Search for the cell housing the specified text and yield its (x, y) center coordinate. 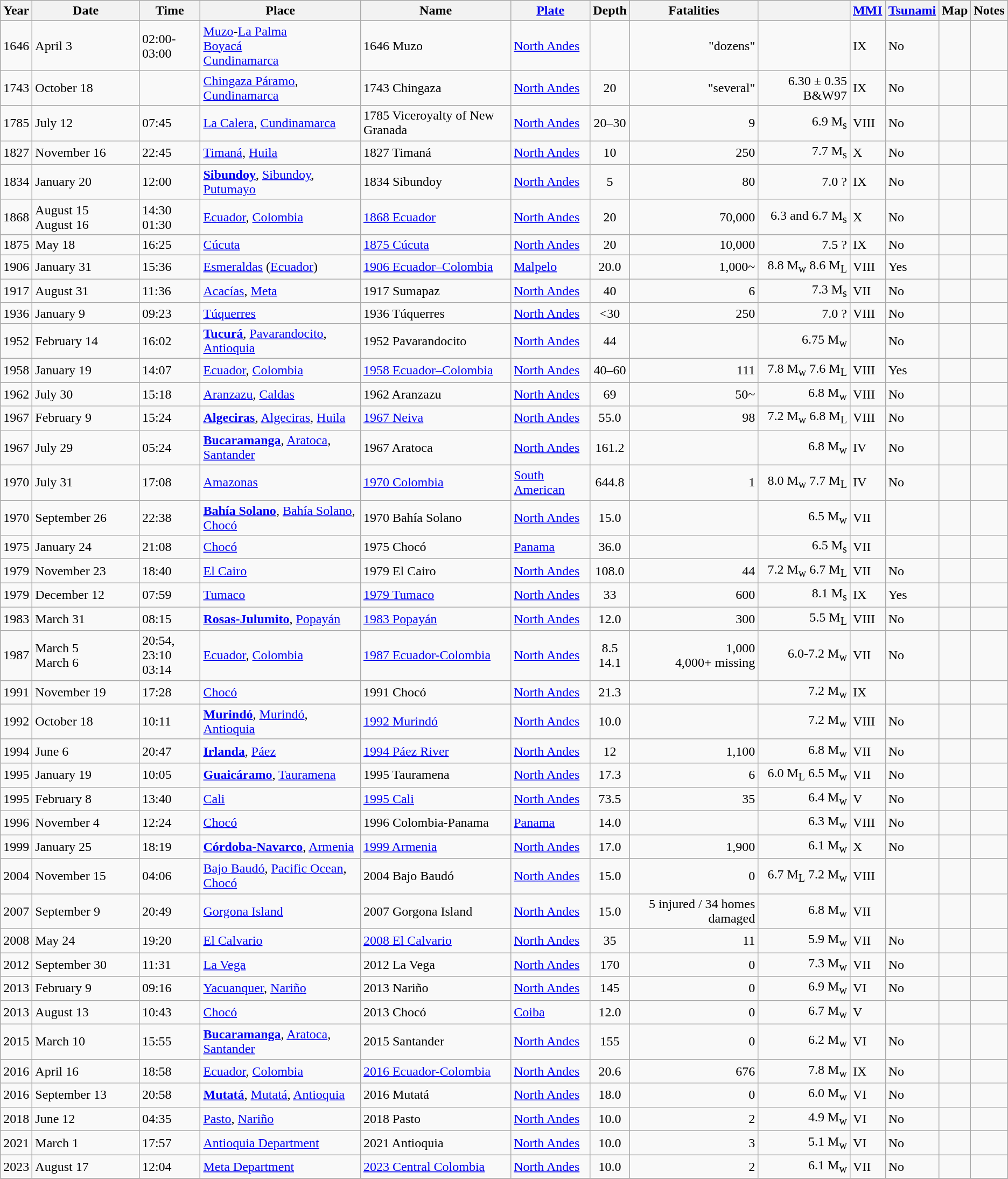
Year (16, 11)
1994 (16, 751)
11 (694, 940)
6.75 Mw (804, 340)
11:36 (170, 291)
644.8 (610, 483)
2023 Central Colombia (435, 1167)
7.8 Mw (804, 1071)
Plate (550, 11)
1967 Neiva (435, 418)
14:07 (170, 370)
1999 Armenia (435, 847)
14.0 (610, 822)
4.9 Mw (804, 1119)
15:24 (170, 418)
98 (694, 418)
5 (610, 182)
September 26 (86, 517)
1979 Tumaco (435, 595)
Bahía Solano, Bahía Solano, Chocó (280, 517)
Amazonas (280, 483)
Timaná, Huila (280, 152)
Murindó, Murindó, Antioquia (280, 722)
8.1 Ms (804, 595)
08:15 (170, 619)
09:16 (170, 988)
<30 (610, 313)
55.0 (610, 418)
155 (610, 1042)
6.0 Mw (804, 1095)
13:40 (170, 799)
May 18 (86, 245)
12 (610, 751)
El Cairo (280, 571)
18:58 (170, 1071)
1868 (16, 217)
17.3 (610, 775)
1999 (16, 847)
1906 Ecuador–Colombia (435, 267)
1958 (16, 370)
6.5 Mw (804, 517)
Mutatá, Mutatá, Antioquia (280, 1095)
22:38 (170, 517)
August 15August 16 (86, 217)
South American (550, 483)
2012 (16, 965)
19:20 (170, 940)
1991 (16, 692)
7.2 Mw 6.7 ML (804, 571)
July 30 (86, 394)
5.5 ML (804, 619)
April 3 (86, 46)
1,900 (694, 847)
November 23 (86, 571)
15:36 (170, 267)
111 (694, 370)
November 16 (86, 152)
1875 Cúcuta (435, 245)
1834 Sibundoy (435, 182)
2016 Ecuador-Colombia (435, 1071)
22:45 (170, 152)
Sibundoy, Sibundoy, Putumayo (280, 182)
July 31 (86, 483)
1992 Murindó (435, 722)
February 8 (86, 799)
1962 (16, 394)
Notes (989, 11)
Place (280, 11)
Fatalities (694, 11)
108.0 (610, 571)
1827 (16, 152)
El Calvario (280, 940)
300 (694, 619)
6.7 ML 7.2 Mw (804, 876)
16:25 (170, 245)
March 1 (86, 1143)
Guaicáramo, Tauramena (280, 775)
1970 Colombia (435, 483)
1646 (16, 46)
Tucurá, Pavarandocito, Antioquia (280, 340)
"dozens" (694, 46)
7.3 Ms (804, 291)
Depth (610, 11)
2023 (16, 1167)
September 9 (86, 911)
69 (610, 394)
20:47 (170, 751)
July 29 (86, 447)
1785 (16, 123)
Chingaza Páramo, Cundinamarca (280, 88)
05:24 (170, 447)
7.3 Mw (804, 965)
21.3 (610, 692)
21:08 (170, 547)
November 15 (86, 876)
2018 Pasto (435, 1119)
7.5 ? (804, 245)
2013 Nariño (435, 988)
1992 (16, 722)
2004 (16, 876)
1952 (16, 340)
1952 Pavarandocito (435, 340)
40 (610, 291)
73.5 (610, 799)
04:35 (170, 1119)
"several" (694, 88)
Malpelo (550, 267)
20:58 (170, 1095)
1936 (16, 313)
Antioquia Department (280, 1143)
1,000~ (694, 267)
1906 (16, 267)
2008 El Calvario (435, 940)
6.9 Ms (804, 123)
7.2 Mw 6.8 ML (804, 418)
January 25 (86, 847)
Name (435, 11)
January 31 (86, 267)
18:19 (170, 847)
2021 Antioquia (435, 1143)
March 10 (86, 1042)
02:00-03:00 (170, 46)
1936 Túquerres (435, 313)
6.4 Mw (804, 799)
November 4 (86, 822)
12:04 (170, 1167)
6.3 Mw (804, 822)
June 12 (86, 1119)
18.0 (610, 1095)
7.7 Ms (804, 152)
December 12 (86, 595)
Yacuanquer, Nariño (280, 988)
Time (170, 11)
Cali (280, 799)
January 24 (86, 547)
September 13 (86, 1095)
Map (955, 11)
Acacías, Meta (280, 291)
2016 Mutatá (435, 1095)
15:55 (170, 1042)
6.5 Ms (804, 547)
6.3 and 6.7 Ms (804, 217)
7.8 Mw 7.6 ML (804, 370)
January 9 (86, 313)
8.514.1 (610, 655)
40–60 (610, 370)
6.2 Mw (804, 1042)
Gorgona Island (280, 911)
6.7 Mw (804, 1012)
Córdoba-Navarco, Armenia (280, 847)
Tumaco (280, 595)
Algeciras, Algeciras, Huila (280, 418)
1834 (16, 182)
Rosas-Julumito, Popayán (280, 619)
1996 (16, 822)
1975 Chocó (435, 547)
09:23 (170, 313)
Bajo Baudó, Pacific Ocean, Chocó (280, 876)
12:24 (170, 822)
17.0 (610, 847)
La Calera, Cundinamarca (280, 123)
Muzo-La PalmaBoyacáCundinamarca (280, 46)
1994 Páez River (435, 751)
1743 (16, 88)
April 16 (86, 1071)
2007 Gorgona Island (435, 911)
9 (694, 123)
16:02 (170, 340)
676 (694, 1071)
1970 Bahía Solano (435, 517)
1868 Ecuador (435, 217)
2007 (16, 911)
1,0004,000+ missing (694, 655)
50~ (694, 394)
May 24 (86, 940)
70,000 (694, 217)
07:45 (170, 123)
La Vega (280, 965)
1995 Tauramena (435, 775)
March 31 (86, 619)
10:05 (170, 775)
1875 (16, 245)
8.0 Mw 7.7 ML (804, 483)
1991 Chocó (435, 692)
2004 Bajo Baudó (435, 876)
MMI (867, 11)
17:08 (170, 483)
3 (694, 1143)
145 (610, 988)
5 injured / 34 homes damaged (694, 911)
17:57 (170, 1143)
07:59 (170, 595)
11:31 (170, 965)
1983 (16, 619)
80 (694, 182)
15:18 (170, 394)
10,000 (694, 245)
2012 La Vega (435, 965)
1962 Aranzazu (435, 394)
17:28 (170, 692)
1,100 (694, 751)
2021 (16, 1143)
33 (610, 595)
Date (86, 11)
600 (694, 595)
1987 (16, 655)
1917 Sumapaz (435, 291)
Meta Department (280, 1167)
04:06 (170, 876)
2008 (16, 940)
2018 (16, 1119)
1983 Popayán (435, 619)
1 (694, 483)
20:54, 23:1003:14 (170, 655)
1979 El Cairo (435, 571)
18:40 (170, 571)
36.0 (610, 547)
20.6 (610, 1071)
Coiba (550, 1012)
5.1 Mw (804, 1143)
August 13 (86, 1012)
September 30 (86, 965)
August 31 (86, 291)
Esmeraldas (Ecuador) (280, 267)
10 (610, 152)
Aranzazu, Caldas (280, 394)
1975 (16, 547)
1996 Colombia-Panama (435, 822)
12:00 (170, 182)
20.0 (610, 267)
170 (610, 965)
1646 Muzo (435, 46)
Túquerres (280, 313)
1967 Aratoca (435, 447)
August 17 (86, 1167)
Cúcuta (280, 245)
1958 Ecuador–Colombia (435, 370)
2013 Chocó (435, 1012)
2015 Santander (435, 1042)
14:3001:30 (170, 217)
June 6 (86, 751)
February 14 (86, 340)
8.8 Mw 8.6 ML (804, 267)
January 20 (86, 182)
1785 Viceroyalty of New Granada (435, 123)
1743 Chingaza (435, 88)
6.0 ML 6.5 Mw (804, 775)
Pasto, Nariño (280, 1119)
November 19 (86, 692)
2015 (16, 1042)
1827 Timaná (435, 152)
1987 Ecuador-Colombia (435, 655)
161.2 (610, 447)
1995 Cali (435, 799)
10:11 (170, 722)
6.30 ± 0.35 B&W97 (804, 88)
10:43 (170, 1012)
20:49 (170, 911)
6.0-7.2 Mw (804, 655)
1917 (16, 291)
Tsunami (912, 11)
5.9 Mw (804, 940)
Irlanda, Páez (280, 751)
July 12 (86, 123)
6.9 Mw (804, 988)
March 5March 6 (86, 655)
20–30 (610, 123)
